Return the (x, y) coordinate for the center point of the cell that contains the specified text.  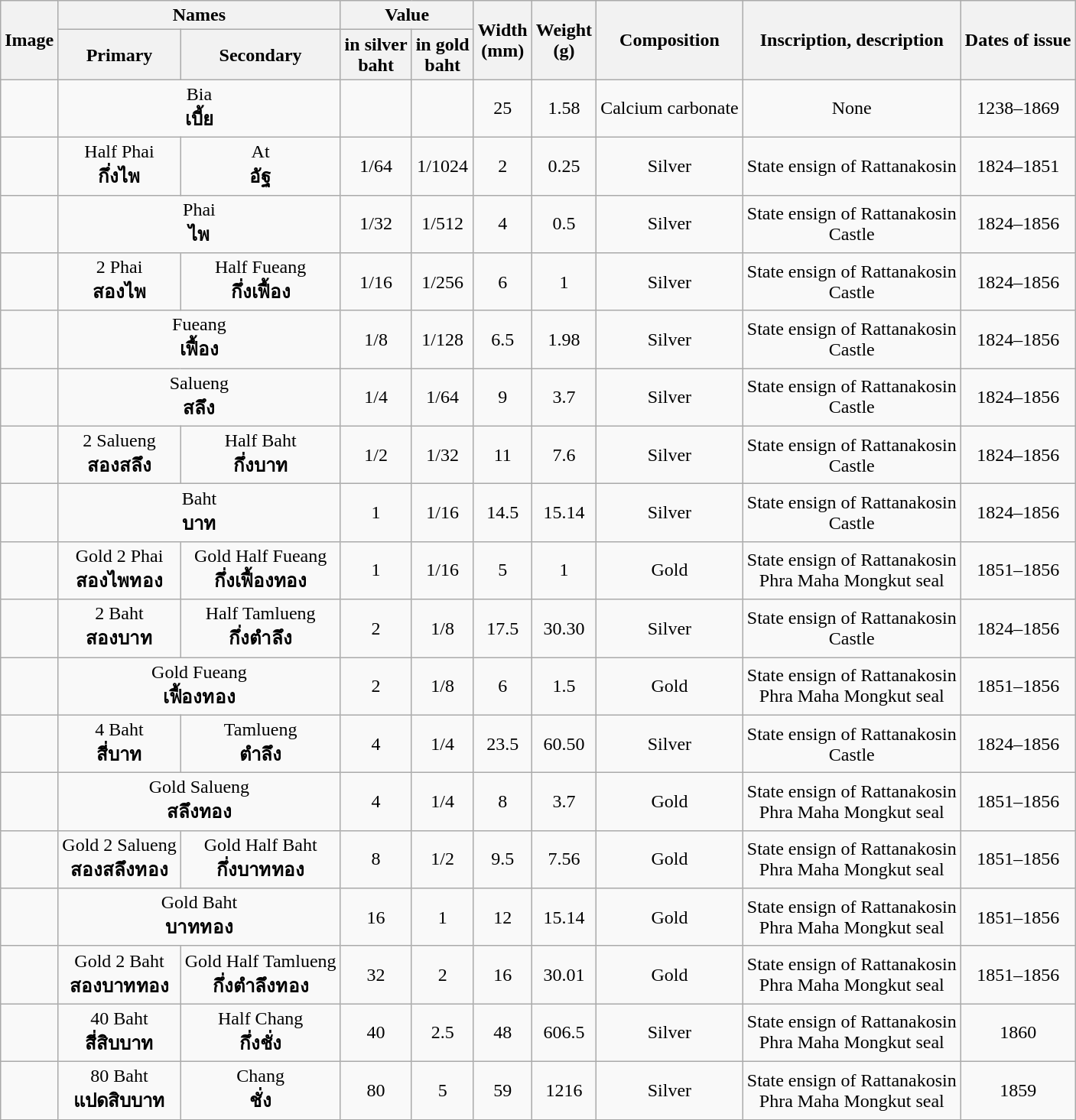
1824–1851 (1018, 166)
25 (502, 109)
1/128 (442, 339)
Gold Saluengสลึงทอง (199, 802)
1216 (564, 1090)
Gold 2 Phaiสองไพทอง (119, 570)
30.30 (564, 628)
Dates of issue (1018, 40)
in goldbaht (442, 55)
Gold Half Bahtกึ่งบาททอง (260, 859)
Primary (119, 55)
80 (376, 1090)
Value (407, 15)
60.50 (564, 744)
Saluengสลึง (199, 398)
Names (199, 15)
in silverbaht (376, 55)
11 (502, 455)
2 Phaiสองไพ (119, 282)
0.5 (564, 224)
14.5 (502, 513)
40 Bahtสี่สิบบาท (119, 1033)
1859 (1018, 1090)
1/256 (442, 282)
Fueangเฟื้อง (199, 339)
Gold Half Tamluengกึ่งตำลึงทอง (260, 975)
Biaเบี้ย (199, 109)
Half Bahtกึ่งบาท (260, 455)
40 (376, 1033)
1238–1869 (1018, 109)
Inscription, description (852, 40)
Image (29, 40)
2 Bahtสองบาท (119, 628)
Tamluengตำลึง (260, 744)
7.56 (564, 859)
4 Bahtสี่บาท (119, 744)
48 (502, 1033)
Gold Half Fueangกึ่งเฟื้องทอง (260, 570)
17.5 (502, 628)
Changชั่ง (260, 1090)
30.01 (564, 975)
Atอัฐ (260, 166)
Half Phaiกึ่งไพ (119, 166)
59 (502, 1090)
12 (502, 917)
None (852, 109)
2.5 (442, 1033)
State ensign of Rattanakosin (852, 166)
Width(mm) (502, 40)
Weight(g) (564, 40)
1.5 (564, 687)
1/512 (442, 224)
Composition (670, 40)
32 (376, 975)
1.98 (564, 339)
Gold Fueangเฟื้องทอง (199, 687)
9 (502, 398)
7.6 (564, 455)
Half Tamluengกึ่งตำลึง (260, 628)
Gold 2 Bahtสองบาททอง (119, 975)
80 Bahtแปดสิบบาท (119, 1090)
Bahtบาท (199, 513)
1.58 (564, 109)
Phaiไพ (199, 224)
Gold Bahtบาททอง (199, 917)
Secondary (260, 55)
0.25 (564, 166)
Gold 2 Saluengสองสลึงทอง (119, 859)
1860 (1018, 1033)
1/1024 (442, 166)
23.5 (502, 744)
2 Saluengสองสลึง (119, 455)
Half Changกึ่งชั่ง (260, 1033)
606.5 (564, 1033)
9.5 (502, 859)
Half Fueangกึ่งเฟื้อง (260, 282)
6.5 (502, 339)
Calcium carbonate (670, 109)
